Determine the [X, Y] coordinate at the center of the cell enclosing the given text.  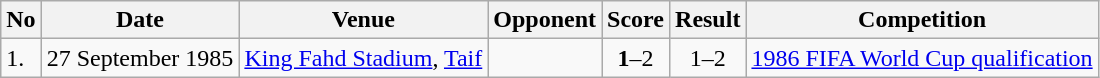
Score [636, 20]
27 September 1985 [140, 58]
Competition [922, 20]
Opponent [545, 20]
No [21, 20]
1986 FIFA World Cup qualification [922, 58]
Venue [364, 20]
Date [140, 20]
1. [21, 58]
Result [708, 20]
King Fahd Stadium, Taif [364, 58]
